Provide the (x, y) coordinate of the cell's center where the given text is located.  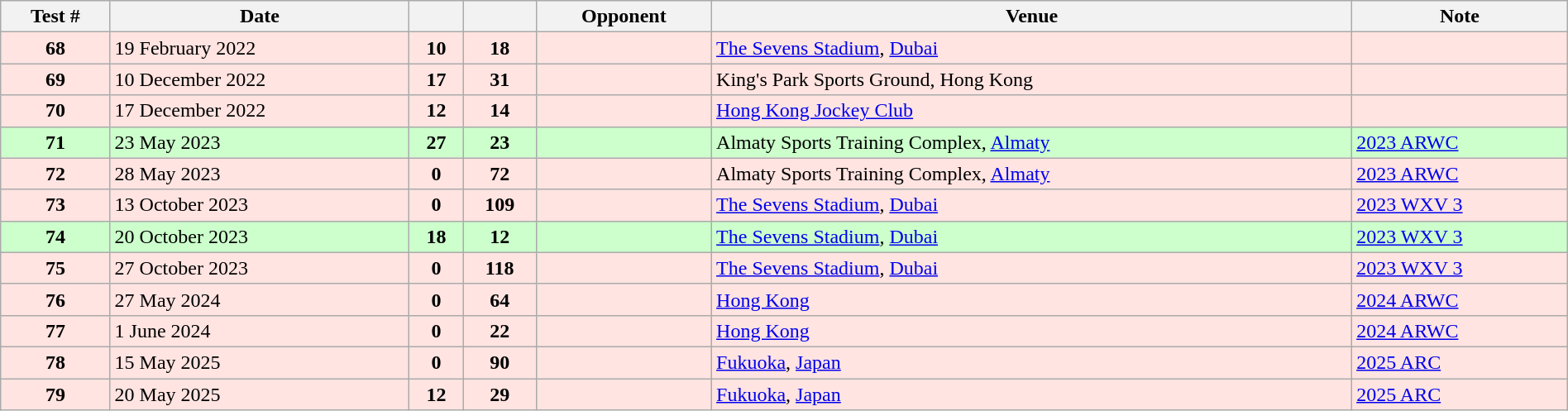
28 May 2023 (260, 174)
73 (55, 205)
79 (55, 394)
13 October 2023 (260, 205)
29 (500, 394)
20 October 2023 (260, 237)
27 October 2023 (260, 268)
Date (260, 17)
1 June 2024 (260, 331)
69 (55, 79)
17 December 2022 (260, 111)
20 May 2025 (260, 394)
71 (55, 142)
70 (55, 111)
19 February 2022 (260, 48)
Opponent (624, 17)
31 (500, 79)
118 (500, 268)
King's Park Sports Ground, Hong Kong (1032, 79)
64 (500, 299)
Test # (55, 17)
Hong Kong Jockey Club (1032, 111)
Venue (1032, 17)
74 (55, 237)
90 (500, 362)
10 (437, 48)
78 (55, 362)
Note (1460, 17)
77 (55, 331)
75 (55, 268)
109 (500, 205)
15 May 2025 (260, 362)
27 (437, 142)
68 (55, 48)
23 May 2023 (260, 142)
14 (500, 111)
10 December 2022 (260, 79)
23 (500, 142)
76 (55, 299)
27 May 2024 (260, 299)
22 (500, 331)
17 (437, 79)
